Find where the given text appears and provide that cell's center as [X, Y] coordinate. 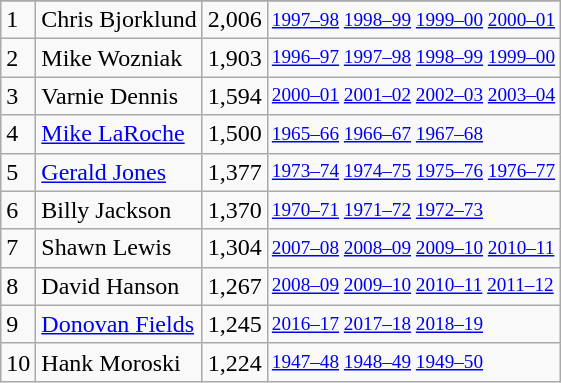
9 [18, 324]
1,245 [234, 324]
Gerald Jones [119, 172]
Hank Moroski [119, 362]
2,006 [234, 20]
Chris Bjorklund [119, 20]
2016–17 2017–18 2018–19 [413, 324]
Varnie Dennis [119, 96]
1965–66 1966–67 1967–68 [413, 134]
1,224 [234, 362]
Mike LaRoche [119, 134]
Billy Jackson [119, 210]
1,370 [234, 210]
1,377 [234, 172]
David Hanson [119, 286]
Mike Wozniak [119, 58]
1,903 [234, 58]
2000–01 2001–02 2002–03 2003–04 [413, 96]
3 [18, 96]
1947–48 1948–49 1949–50 [413, 362]
1 [18, 20]
Shawn Lewis [119, 248]
5 [18, 172]
1,267 [234, 286]
2007–08 2008–09 2009–10 2010–11 [413, 248]
1,304 [234, 248]
10 [18, 362]
6 [18, 210]
1973–74 1974–75 1975–76 1976–77 [413, 172]
2 [18, 58]
4 [18, 134]
2008–09 2009–10 2010–11 2011–12 [413, 286]
1,500 [234, 134]
1970–71 1971–72 1972–73 [413, 210]
1997–98 1998–99 1999–00 2000–01 [413, 20]
1996–97 1997–98 1998–99 1999–00 [413, 58]
7 [18, 248]
Donovan Fields [119, 324]
1,594 [234, 96]
8 [18, 286]
